Capture the cell that displays the provided text and extract its [X, Y] central coordinate. 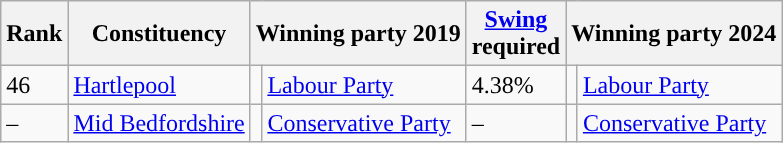
Hartlepool [159, 85]
4.38% [516, 85]
Rank [34, 34]
46 [34, 85]
Mid Bedfordshire [159, 123]
Swing required [516, 34]
Constituency [159, 34]
Winning party 2024 [674, 34]
Winning party 2019 [358, 34]
